Detect which cell encompasses the target text, then output its [X, Y] center coordinate. 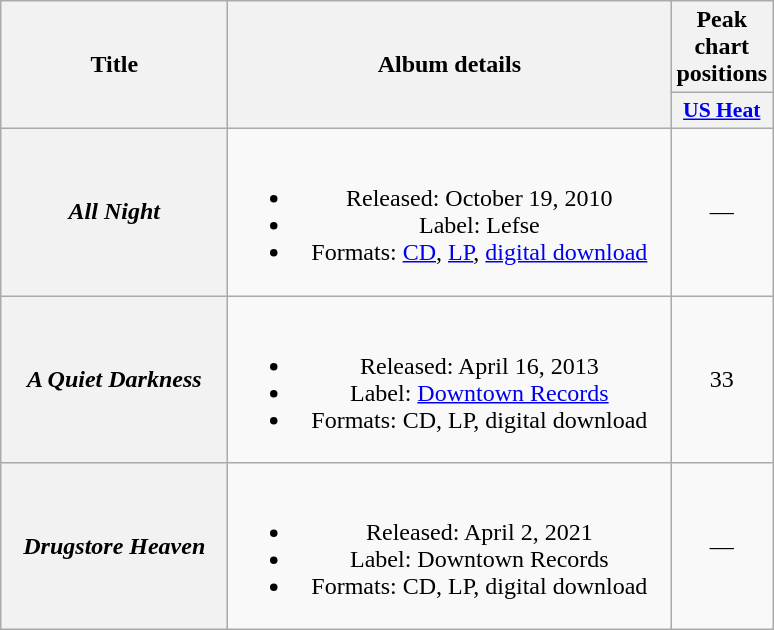
Released: April 2, 2021Label: Downtown RecordsFormats: CD, LP, digital download [450, 546]
US Heat [722, 111]
Drugstore Heaven [114, 546]
Album details [450, 65]
Released: April 16, 2013Label: Downtown RecordsFormats: CD, LP, digital download [450, 380]
33 [722, 380]
All Night [114, 212]
Title [114, 65]
A Quiet Darkness [114, 380]
Peak chart positions [722, 47]
Released: October 19, 2010Label: LefseFormats: CD, LP, digital download [450, 212]
